Pinpoint the cell where the given text exists, returning its (x, y) midpoint coordinate. 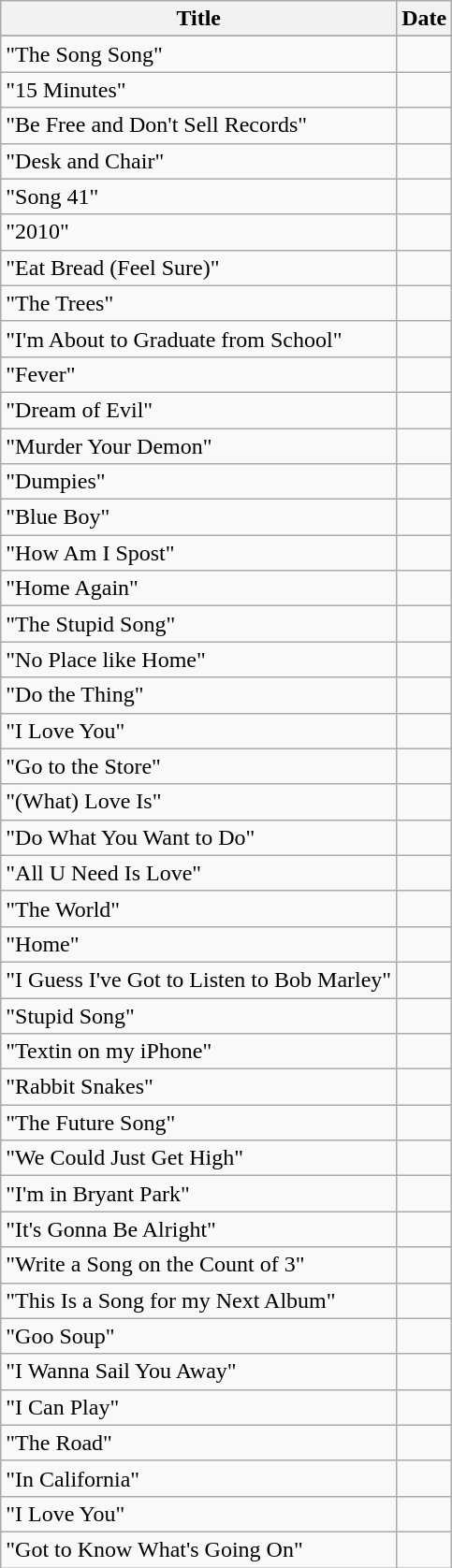
"Go to the Store" (198, 766)
Date (425, 19)
"Be Free and Don't Sell Records" (198, 125)
"(What) Love Is" (198, 802)
"Do the Thing" (198, 695)
"2010" (198, 232)
"Desk and Chair" (198, 161)
"This Is a Song for my Next Album" (198, 1300)
"The Future Song" (198, 1123)
"Stupid Song" (198, 1015)
"Do What You Want to Do" (198, 837)
"I Can Play" (198, 1407)
"Rabbit Snakes" (198, 1087)
"Song 41" (198, 196)
"The Trees" (198, 303)
Title (198, 19)
"No Place like Home" (198, 660)
"How Am I Spost" (198, 553)
"Home" (198, 944)
"15 Minutes" (198, 90)
"Write a Song on the Count of 3" (198, 1265)
"The World" (198, 908)
"I Wanna Sail You Away" (198, 1372)
"The Song Song" (198, 54)
"Dream of Evil" (198, 410)
"All U Need Is Love" (198, 873)
"Eat Bread (Feel Sure)" (198, 268)
"The Road" (198, 1443)
"I'm in Bryant Park" (198, 1194)
"Got to Know What's Going On" (198, 1549)
"I Guess I've Got to Listen to Bob Marley" (198, 980)
"Dumpies" (198, 482)
"Fever" (198, 374)
"Goo Soup" (198, 1336)
"Textin on my iPhone" (198, 1052)
"The Stupid Song" (198, 624)
"It's Gonna Be Alright" (198, 1229)
"I'm About to Graduate from School" (198, 339)
"In California" (198, 1478)
"We Could Just Get High" (198, 1158)
"Blue Boy" (198, 517)
"Murder Your Demon" (198, 446)
"Home Again" (198, 588)
